Provide the [X, Y] coordinate of the cell's center where the given text is located.  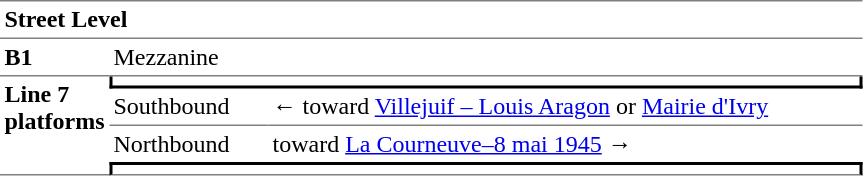
B1 [54, 58]
Line 7 platforms [54, 126]
← toward Villejuif – Louis Aragon or Mairie d'Ivry [565, 107]
toward La Courneuve–8 mai 1945 → [565, 144]
Northbound [188, 144]
Mezzanine [486, 58]
Southbound [188, 107]
Street Level [431, 20]
